For the text-containing cell, return its midpoint in [X, Y] coordinate format. 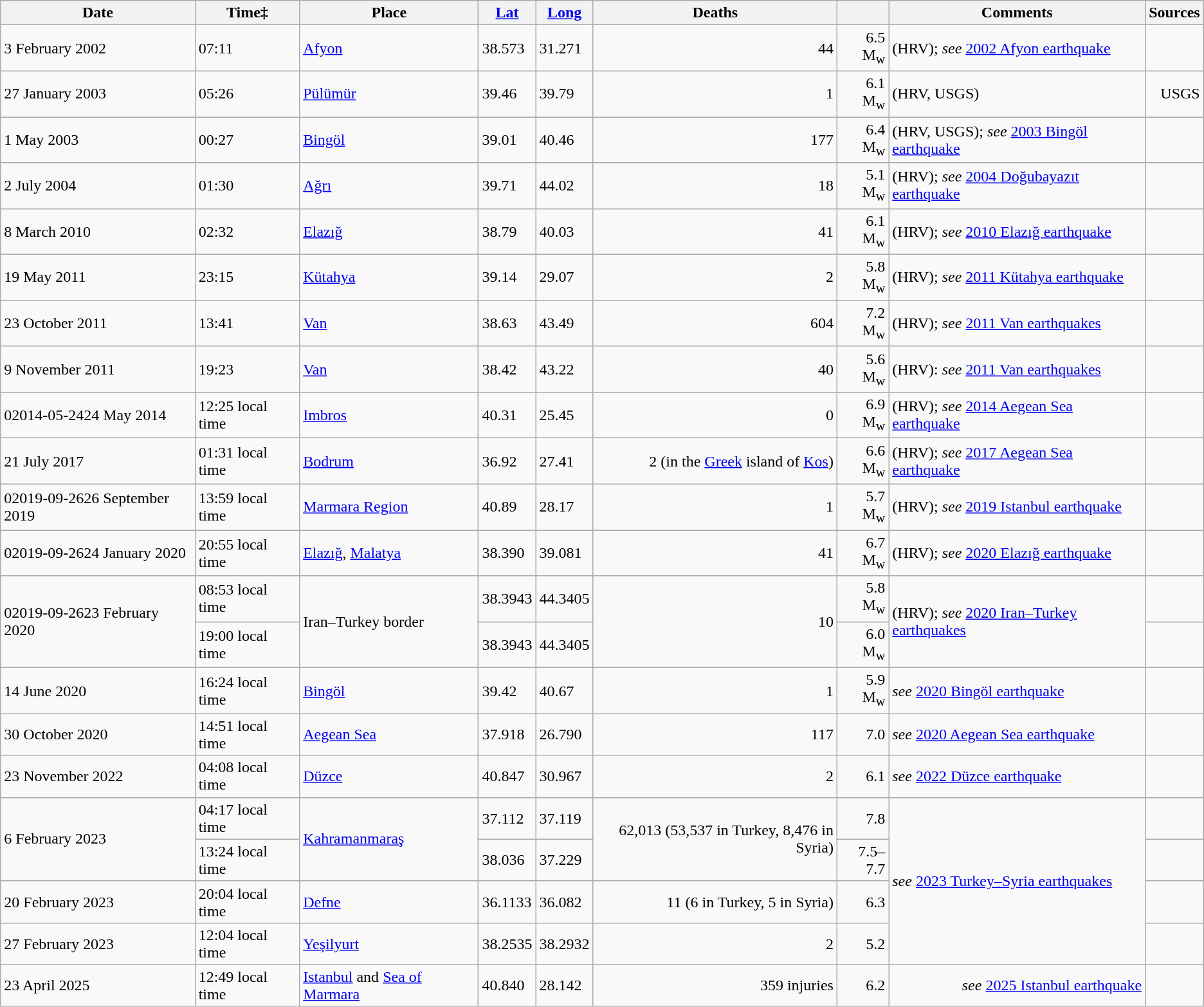
Kütahya [389, 278]
20:55 local time [247, 553]
Bodrum [389, 461]
30 October 2020 [98, 735]
02019-09-2626 September 2019 [98, 507]
02:32 [247, 232]
5.6 Mw [862, 369]
21 July 2017 [98, 461]
10 [715, 622]
(HRV); see 2010 Elazığ earthquake [1017, 232]
Yeşilyurt [389, 943]
23 October 2011 [98, 323]
38.036 [507, 860]
26.790 [565, 735]
28.17 [565, 507]
31.271 [565, 48]
30.967 [565, 776]
Long [565, 13]
117 [715, 735]
Ağrı [389, 185]
11 (6 in Turkey, 5 in Syria) [715, 902]
43.49 [565, 323]
7.5–7.7 [862, 860]
2 July 2004 [98, 185]
604 [715, 323]
44.02 [565, 185]
7.8 [862, 818]
see 2020 Aegean Sea earthquake [1017, 735]
see 2022 Düzce earthquake [1017, 776]
38.2535 [507, 943]
07:11 [247, 48]
6.6 Mw [862, 461]
37.229 [565, 860]
(HRV); see 2020 Iran–Turkey earthquakes [1017, 622]
(HRV); see 2017 Aegean Sea earthquake [1017, 461]
(HRV, USGS) [1017, 94]
6.3 [862, 902]
08:53 local time [247, 598]
(HRV); see 2011 Van earthquakes [1017, 323]
Iran–Turkey border [389, 622]
02014-05-2424 May 2014 [98, 416]
359 injuries [715, 986]
Pülümür [389, 94]
Marmara Region [389, 507]
62,013 (53,537 in Turkey, 8,476 in Syria) [715, 839]
(HRV); see 2004 Doğubayazıt earthquake [1017, 185]
40.847 [507, 776]
5.7 Mw [862, 507]
40.67 [565, 691]
38.42 [507, 369]
39.01 [507, 140]
39.14 [507, 278]
Place [389, 13]
(HRV); see 2002 Afyon earthquake [1017, 48]
Afyon [389, 48]
Aegean Sea [389, 735]
see 2025 Istanbul earthquake [1017, 986]
04:17 local time [247, 818]
Elazığ [389, 232]
37.112 [507, 818]
14 June 2020 [98, 691]
Kahramanmaraş [389, 839]
05:26 [247, 94]
38.79 [507, 232]
28.142 [565, 986]
3 February 2002 [98, 48]
(HRV): see 2011 Van earthquakes [1017, 369]
19:23 [247, 369]
38.63 [507, 323]
13:59 local time [247, 507]
12:49 local time [247, 986]
Istanbul and Sea of Marmara [389, 986]
USGS [1174, 94]
5.2 [862, 943]
18 [715, 185]
(HRV); see 2019 Istanbul earthquake [1017, 507]
0 [715, 416]
23:15 [247, 278]
Imbros [389, 416]
36.1133 [507, 902]
39.081 [565, 553]
36.082 [565, 902]
14:51 local time [247, 735]
6.5 Mw [862, 48]
23 November 2022 [98, 776]
see 2023 Turkey–Syria earthquakes [1017, 881]
19 May 2011 [98, 278]
23 April 2025 [98, 986]
04:08 local time [247, 776]
5.9 Mw [862, 691]
177 [715, 140]
Time‡ [247, 13]
20:04 local time [247, 902]
8 March 2010 [98, 232]
40.840 [507, 986]
9 November 2011 [98, 369]
39.71 [507, 185]
Sources [1174, 13]
27.41 [565, 461]
Date [98, 13]
37.918 [507, 735]
37.119 [565, 818]
02019-09-2623 February 2020 [98, 622]
6.1 [862, 776]
6.4 Mw [862, 140]
39.79 [565, 94]
13:41 [247, 323]
2 (in the Greek island of Kos) [715, 461]
27 January 2003 [98, 94]
40.46 [565, 140]
Deaths [715, 13]
13:24 local time [247, 860]
19:00 local time [247, 645]
38.2932 [565, 943]
01:31 local time [247, 461]
5.1 Mw [862, 185]
Lat [507, 13]
(HRV); see 2020 Elazığ earthquake [1017, 553]
7.2 Mw [862, 323]
36.92 [507, 461]
Düzce [389, 776]
39.42 [507, 691]
40.89 [507, 507]
6 February 2023 [98, 839]
01:30 [247, 185]
(HRV); see 2011 Kütahya earthquake [1017, 278]
39.46 [507, 94]
Defne [389, 902]
Comments [1017, 13]
Elazığ, Malatya [389, 553]
38.573 [507, 48]
12:25 local time [247, 416]
12:04 local time [247, 943]
02019-09-2624 January 2020 [98, 553]
7.0 [862, 735]
1 May 2003 [98, 140]
43.22 [565, 369]
see 2020 Bingöl earthquake [1017, 691]
25.45 [565, 416]
20 February 2023 [98, 902]
29.07 [565, 278]
6.2 [862, 986]
6.7 Mw [862, 553]
27 February 2023 [98, 943]
6.0 Mw [862, 645]
40.31 [507, 416]
40.03 [565, 232]
(HRV, USGS); see 2003 Bingöl earthquake [1017, 140]
16:24 local time [247, 691]
38.390 [507, 553]
40 [715, 369]
6.9 Mw [862, 416]
00:27 [247, 140]
44 [715, 48]
(HRV); see 2014 Aegean Sea earthquake [1017, 416]
